Return the [X, Y] coordinate for the center point of the cell that contains the specified text.  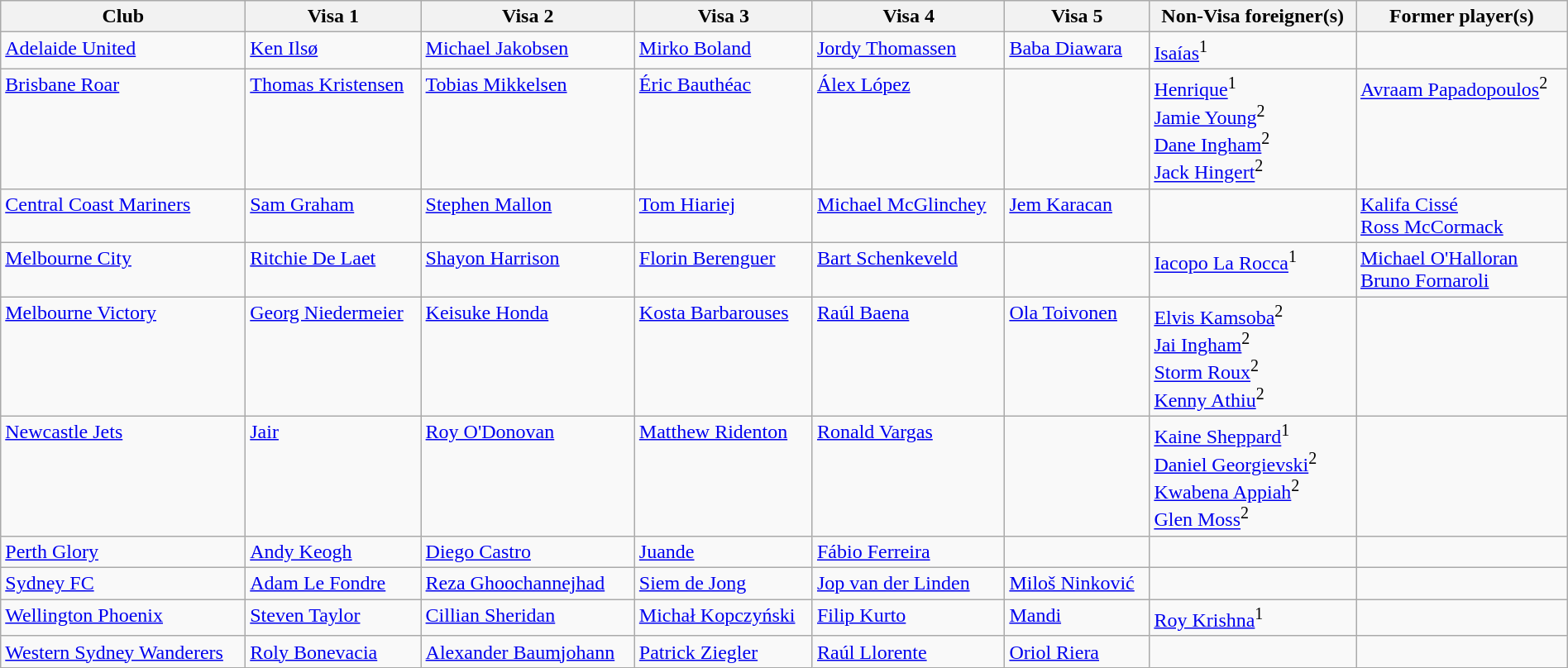
Raúl Baena [908, 357]
Jem Karacan [1077, 215]
Adelaide United [123, 51]
Patrick Ziegler [723, 651]
Steven Taylor [333, 618]
Iacopo La Rocca1 [1253, 270]
Andy Keogh [333, 552]
Kaine Sheppard1 Daniel Georgievski2 Kwabena Appiah2 Glen Moss2 [1253, 476]
Melbourne Victory [123, 357]
Sam Graham [333, 215]
Georg Niedermeier [333, 357]
Éric Bauthéac [723, 129]
Sydney FC [123, 584]
Visa 1 [333, 17]
Club [123, 17]
Matthew Ridenton [723, 476]
Isaías1 [1253, 51]
Diego Castro [528, 552]
Perth Glory [123, 552]
Shayon Harrison [528, 270]
Álex López [908, 129]
Miloš Ninković [1077, 584]
Wellington Phoenix [123, 618]
Kosta Barbarouses [723, 357]
Alexander Baumjohann [528, 651]
Central Coast Mariners [123, 215]
Newcastle Jets [123, 476]
Mandi [1077, 618]
Henrique1 Jamie Young2 Dane Ingham2 Jack Hingert2 [1253, 129]
Florin Berenguer [723, 270]
Melbourne City [123, 270]
Reza Ghoochannejhad [528, 584]
Roly Bonevacia [333, 651]
Tobias Mikkelsen [528, 129]
Michael Jakobsen [528, 51]
Roy O'Donovan [528, 476]
Jordy Thomassen [908, 51]
Oriol Riera [1077, 651]
Juande [723, 552]
Tom Hiariej [723, 215]
Michael O'Halloran Bruno Fornaroli [1462, 270]
Visa 5 [1077, 17]
Former player(s) [1462, 17]
Ritchie De Laet [333, 270]
Kalifa Cissé Ross McCormack [1462, 215]
Siem de Jong [723, 584]
Ola Toivonen [1077, 357]
Fábio Ferreira [908, 552]
Bart Schenkeveld [908, 270]
Stephen Mallon [528, 215]
Western Sydney Wanderers [123, 651]
Brisbane Roar [123, 129]
Raúl Llorente [908, 651]
Baba Diawara [1077, 51]
Mirko Boland [723, 51]
Cillian Sheridan [528, 618]
Roy Krishna1 [1253, 618]
Elvis Kamsoba2 Jai Ingham2 Storm Roux2 Kenny Athiu2 [1253, 357]
Filip Kurto [908, 618]
Adam Le Fondre [333, 584]
Thomas Kristensen [333, 129]
Jop van der Linden [908, 584]
Non-Visa foreigner(s) [1253, 17]
Keisuke Honda [528, 357]
Visa 3 [723, 17]
Jair [333, 476]
Avraam Papadopoulos2 [1462, 129]
Ken Ilsø [333, 51]
Michael McGlinchey [908, 215]
Ronald Vargas [908, 476]
Michał Kopczyński [723, 618]
Visa 4 [908, 17]
Visa 2 [528, 17]
